Identify which cell holds the provided text, then report its [X, Y] central coordinate. 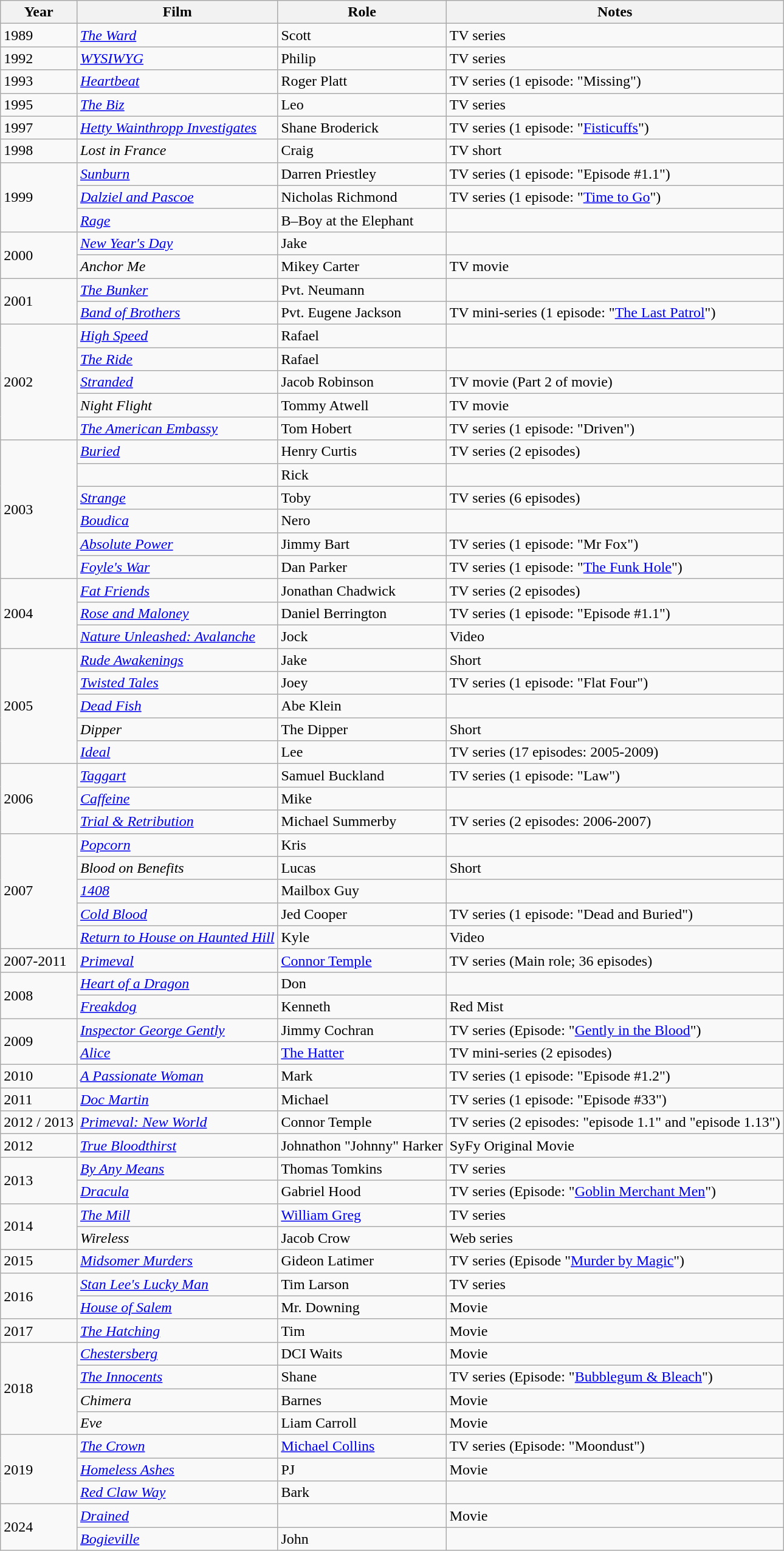
2005 [39, 706]
TV series (1 episode: "Episode #33") [615, 1099]
1408 [177, 891]
Mailbox Guy [362, 891]
PJ [362, 1470]
Film [177, 12]
2017 [39, 1330]
Stranded [177, 382]
Gabriel Hood [362, 1192]
Tommy Atwell [362, 405]
Twisted Tales [177, 683]
2016 [39, 1296]
TV movie (Part 2 of movie) [615, 382]
Fat Friends [177, 590]
Daniel Berrington [362, 613]
Gideon Latimer [362, 1261]
Mike [362, 799]
WYSIWYG [177, 58]
1999 [39, 197]
Web series [615, 1238]
Craig [362, 151]
Pvt. Neumann [362, 290]
Jacob Crow [362, 1238]
TV series (Episode: "Goblin Merchant Men") [615, 1192]
1995 [39, 105]
Kris [362, 845]
2013 [39, 1180]
TV series (6 episodes) [615, 498]
TV series (1 episode: "Driven") [615, 428]
TV short [615, 151]
The Ride [177, 359]
TV series (17 episodes: 2005-2009) [615, 752]
Michael Summerby [362, 822]
Jed Cooper [362, 914]
2014 [39, 1226]
Tom Hobert [362, 428]
Red Claw Way [177, 1493]
2009 [39, 1042]
TV series (Episode: "Moondust") [615, 1446]
Dead Fish [177, 706]
1998 [39, 151]
Nature Unleashed: Avalanche [177, 636]
Red Mist [615, 1006]
Hetty Wainthropp Investigates [177, 128]
Kenneth [362, 1006]
Notes [615, 12]
Liam Carroll [362, 1423]
2018 [39, 1388]
Barnes [362, 1400]
Chestersberg [177, 1353]
Year [39, 12]
Taggart [177, 775]
Rage [177, 220]
Absolute Power [177, 544]
TV series (1 episode: "Episode #1.2") [615, 1076]
1997 [39, 128]
Tim [362, 1330]
2003 [39, 509]
Scott [362, 35]
Michael [362, 1099]
Michael Collins [362, 1446]
2001 [39, 301]
Jacob Robinson [362, 382]
True Bloodthirst [177, 1146]
Strange [177, 498]
The Bunker [177, 290]
Trial & Retribution [177, 822]
Boudica [177, 521]
The Biz [177, 105]
Roger Platt [362, 81]
Wireless [177, 1238]
2019 [39, 1470]
TV mini-series (2 episodes) [615, 1053]
1993 [39, 81]
Caffeine [177, 799]
TV series (1 episode: "Time to Go") [615, 197]
Abe Klein [362, 706]
Johnathon "Johnny" Harker [362, 1146]
Heartbeat [177, 81]
2011 [39, 1099]
Pvt. Eugene Jackson [362, 313]
Shane [362, 1377]
Kyle [362, 937]
1992 [39, 58]
TV series (1 episode: "Dead and Buried") [615, 914]
A Passionate Woman [177, 1076]
Jonathan Chadwick [362, 590]
Band of Brothers [177, 313]
Rose and Maloney [177, 613]
Dracula [177, 1192]
B–Boy at the Elephant [362, 220]
2006 [39, 799]
Cold Blood [177, 914]
Henry Curtis [362, 452]
The Hatching [177, 1330]
Rude Awakenings [177, 659]
Nicholas Richmond [362, 197]
2024 [39, 1527]
Jimmy Bart [362, 544]
Leo [362, 105]
2007-2011 [39, 960]
2008 [39, 995]
2002 [39, 382]
Thomas Tomkins [362, 1169]
The Innocents [177, 1377]
TV series (1 episode: "Missing") [615, 81]
Dipper [177, 729]
TV series (Main role; 36 episodes) [615, 960]
TV series (Episode: "Gently in the Blood") [615, 1030]
New Year's Day [177, 243]
TV series (1 episode: "The Funk Hole") [615, 567]
Primeval: New World [177, 1123]
Jimmy Cochran [362, 1030]
The Ward [177, 35]
Lost in France [177, 151]
2012 / 2013 [39, 1123]
2007 [39, 891]
The Hatter [362, 1053]
Doc Martin [177, 1099]
Don [362, 983]
High Speed [177, 336]
Shane Broderick [362, 128]
Anchor Me [177, 266]
Tim Larson [362, 1284]
Dalziel and Pascoe [177, 197]
TV series (2 episodes: 2006-2007) [615, 822]
DCI Waits [362, 1353]
Dan Parker [362, 567]
Stan Lee's Lucky Man [177, 1284]
Jock [362, 636]
Foyle's War [177, 567]
2012 [39, 1146]
Chimera [177, 1400]
Blood on Benefits [177, 868]
By Any Means [177, 1169]
TV series (Episode: "Bubblegum & Bleach") [615, 1377]
John [362, 1539]
Return to House on Haunted Hill [177, 937]
Mr. Downing [362, 1307]
Philip [362, 58]
2015 [39, 1261]
Midsomer Murders [177, 1261]
TV series (1 episode: "Mr Fox") [615, 544]
Bark [362, 1493]
TV series (1 episode: "Law") [615, 775]
Toby [362, 498]
SyFy Original Movie [615, 1146]
Rick [362, 475]
TV mini-series (1 episode: "The Last Patrol") [615, 313]
Alice [177, 1053]
2004 [39, 613]
Joey [362, 683]
Homeless Ashes [177, 1470]
Buried [177, 452]
Ideal [177, 752]
Lucas [362, 868]
The Mill [177, 1215]
Eve [177, 1423]
Drained [177, 1516]
Freakdog [177, 1006]
Primeval [177, 960]
Inspector George Gently [177, 1030]
TV series (2 episodes: "episode 1.1" and "episode 1.13") [615, 1123]
Mikey Carter [362, 266]
Sunburn [177, 174]
1989 [39, 35]
2000 [39, 255]
Nero [362, 521]
Night Flight [177, 405]
Heart of a Dragon [177, 983]
Role [362, 12]
The Dipper [362, 729]
TV series (Episode "Murder by Magic") [615, 1261]
2010 [39, 1076]
Popcorn [177, 845]
William Greg [362, 1215]
Bogieville [177, 1539]
TV series (1 episode: "Flat Four") [615, 683]
Darren Priestley [362, 174]
TV series (1 episode: "Fisticuffs") [615, 128]
Lee [362, 752]
Mark [362, 1076]
House of Salem [177, 1307]
Samuel Buckland [362, 775]
The Crown [177, 1446]
The American Embassy [177, 428]
